Provide the [X, Y] coordinate of the cell's center where the given text is located.  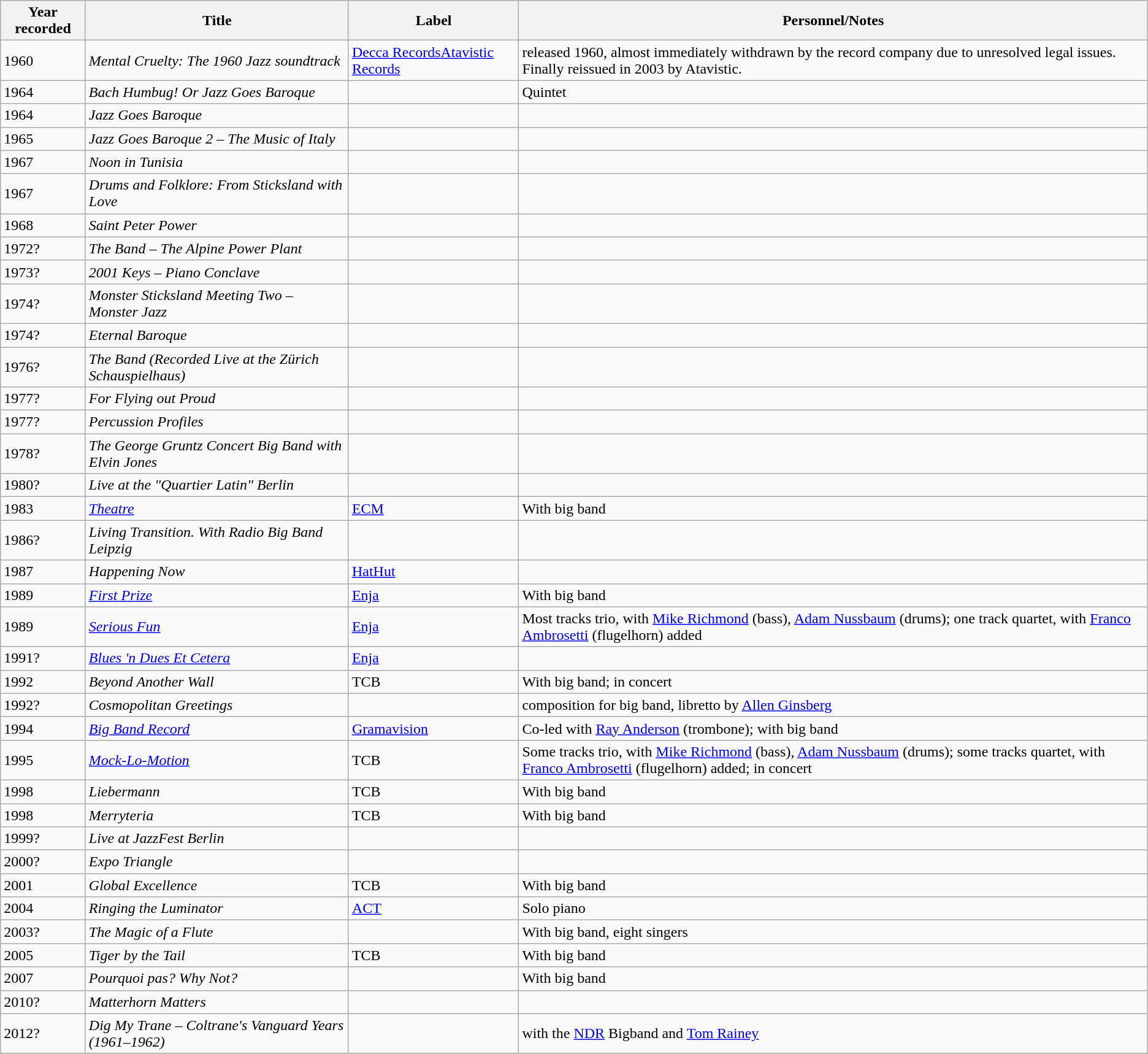
2001 [43, 885]
Label [434, 21]
Expo Triangle [217, 862]
Some tracks trio, with Mike Richmond (bass), Adam Nussbaum (drums); some tracks quartet, with Franco Ambrosetti (flugelhorn) added; in concert [833, 760]
Monster Sticksland Meeting Two – Monster Jazz [217, 303]
Quintet [833, 92]
with the NDR Bigband and Tom Rainey [833, 1033]
Happening Now [217, 572]
2010? [43, 1002]
Tiger by the Tail [217, 955]
Co-led with Ray Anderson (trombone); with big band [833, 728]
The Band – The Alpine Power Plant [217, 248]
ACT [434, 909]
Beyond Another Wall [217, 682]
Liebermann [217, 791]
Serious Fun [217, 627]
Global Excellence [217, 885]
The Band (Recorded Live at the Zürich Schauspielhaus) [217, 367]
2012? [43, 1033]
1992? [43, 705]
Living Transition. With Radio Big Band Leipzig [217, 540]
1973? [43, 272]
1972? [43, 248]
1960 [43, 60]
Jazz Goes Baroque [217, 115]
1980? [43, 485]
Title [217, 21]
Year recorded [43, 21]
Solo piano [833, 909]
2003? [43, 932]
1992 [43, 682]
Saint Peter Power [217, 225]
Cosmopolitan Greetings [217, 705]
1968 [43, 225]
2005 [43, 955]
Matterhorn Matters [217, 1002]
2004 [43, 909]
Blues 'n Dues Et Cetera [217, 658]
1987 [43, 572]
1994 [43, 728]
Ringing the Luminator [217, 909]
Mock-Lo-Motion [217, 760]
2000? [43, 862]
Percussion Profiles [217, 422]
Mental Cruelty: The 1960 Jazz soundtrack [217, 60]
Eternal Baroque [217, 335]
1986? [43, 540]
Jazz Goes Baroque 2 – The Music of Italy [217, 139]
Gramavision [434, 728]
Personnel/Notes [833, 21]
The George Gruntz Concert Big Band with Elvin Jones [217, 454]
With big band; in concert [833, 682]
released 1960, almost immediately withdrawn by the record company due to unresolved legal issues. Finally reissued in 2003 by Atavistic. [833, 60]
1991? [43, 658]
1965 [43, 139]
composition for big band, libretto by Allen Ginsberg [833, 705]
Live at JazzFest Berlin [217, 839]
1983 [43, 509]
Bach Humbug! Or Jazz Goes Baroque [217, 92]
Noon in Tunisia [217, 162]
For Flying out Proud [217, 399]
Live at the "Quartier Latin" Berlin [217, 485]
Merryteria [217, 815]
1995 [43, 760]
HatHut [434, 572]
Pourquoi pas? Why Not? [217, 979]
2001 Keys – Piano Conclave [217, 272]
1999? [43, 839]
Dig My Trane – Coltrane's Vanguard Years (1961–1962) [217, 1033]
Big Band Record [217, 728]
With big band, eight singers [833, 932]
Most tracks trio, with Mike Richmond (bass), Adam Nussbaum (drums); one track quartet, with Franco Ambrosetti (flugelhorn) added [833, 627]
1976? [43, 367]
2007 [43, 979]
The Magic of a Flute [217, 932]
Drums and Folklore: From Sticksland with Love [217, 194]
Theatre [217, 509]
1978? [43, 454]
First Prize [217, 595]
Decca RecordsAtavistic Records [434, 60]
ECM [434, 509]
